Return the [X, Y] coordinate for the center point of the cell that contains the specified text.  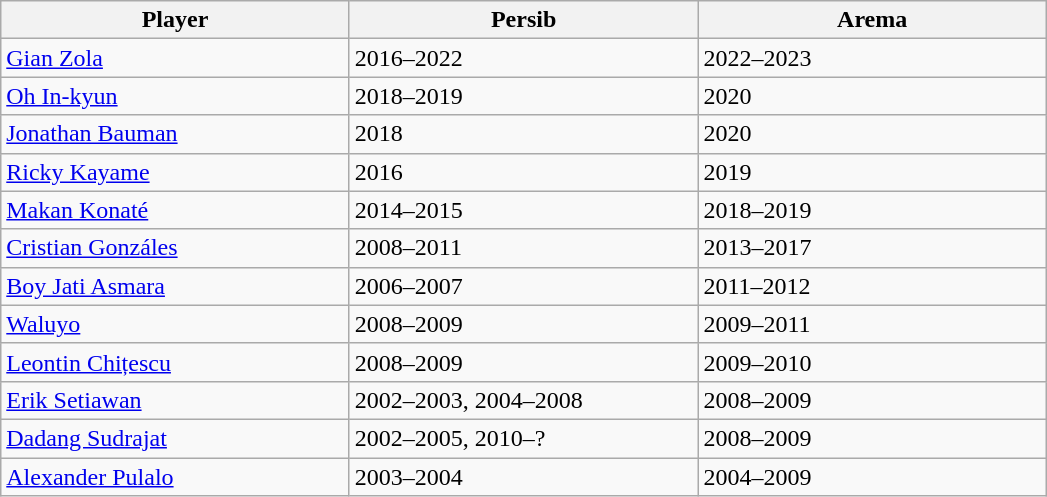
Cristian Gonzáles [176, 248]
Jonathan Bauman [176, 134]
2006–2007 [524, 286]
2016–2022 [524, 58]
Alexander Pulalo [176, 477]
2011–2012 [872, 286]
Gian Zola [176, 58]
2009–2011 [872, 324]
2016 [524, 172]
Boy Jati Asmara [176, 286]
Dadang Sudrajat [176, 438]
Persib [524, 20]
Ricky Kayame [176, 172]
2019 [872, 172]
2013–2017 [872, 248]
2002–2005, 2010–? [524, 438]
Waluyo [176, 324]
Makan Konaté [176, 210]
2014–2015 [524, 210]
2003–2004 [524, 477]
2018 [524, 134]
Arema [872, 20]
Erik Setiawan [176, 400]
2008–2011 [524, 248]
Leontin Chițescu [176, 362]
2004–2009 [872, 477]
Oh In-kyun [176, 96]
2022–2023 [872, 58]
Player [176, 20]
2009–2010 [872, 362]
2002–2003, 2004–2008 [524, 400]
